For the text-containing cell, return its midpoint in [X, Y] coordinate format. 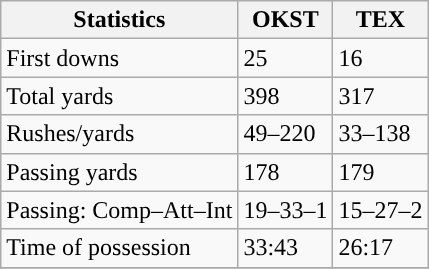
Time of possession [120, 248]
19–33–1 [286, 210]
25 [286, 58]
15–27–2 [380, 210]
Statistics [120, 20]
Rushes/yards [120, 134]
33–138 [380, 134]
33:43 [286, 248]
16 [380, 58]
First downs [120, 58]
179 [380, 172]
OKST [286, 20]
398 [286, 96]
Total yards [120, 96]
Passing: Comp–Att–Int [120, 210]
Passing yards [120, 172]
TEX [380, 20]
178 [286, 172]
49–220 [286, 134]
317 [380, 96]
26:17 [380, 248]
